For the text-containing cell, return its midpoint in (X, Y) coordinate format. 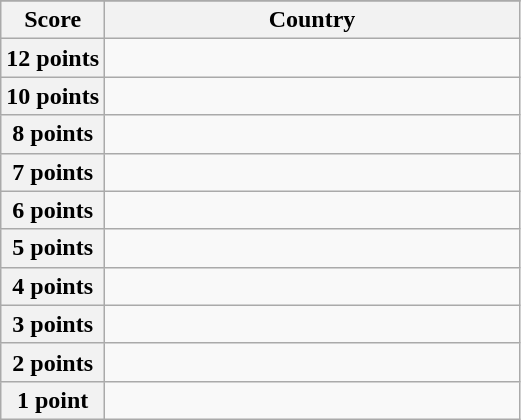
1 point (53, 400)
12 points (53, 58)
3 points (53, 324)
7 points (53, 172)
2 points (53, 362)
Country (312, 20)
Score (53, 20)
6 points (53, 210)
5 points (53, 248)
8 points (53, 134)
10 points (53, 96)
4 points (53, 286)
